Return the [X, Y] coordinate for the center point of the cell that contains the specified text.  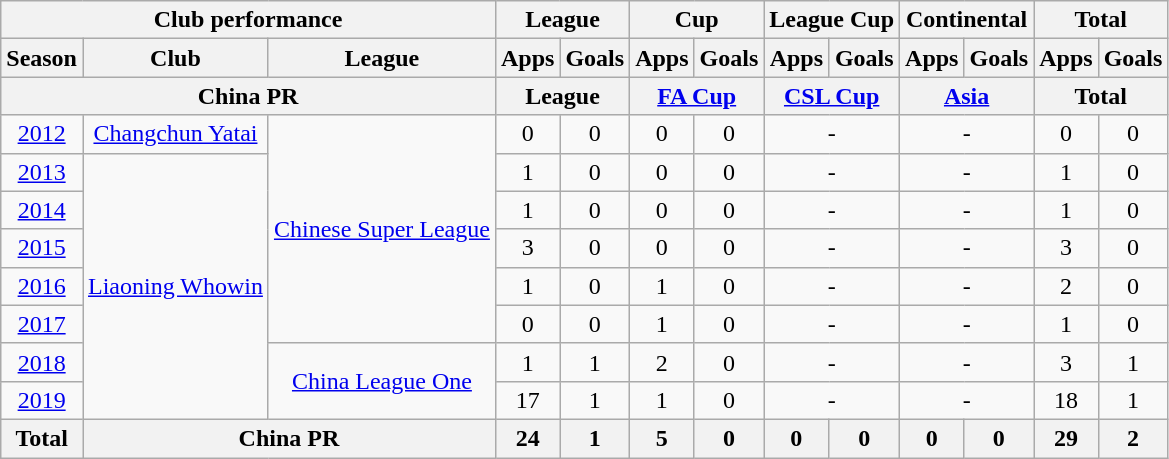
CSL Cup [832, 96]
17 [527, 400]
2015 [42, 248]
Season [42, 58]
League Cup [832, 20]
Club performance [248, 20]
Liaoning Whowin [175, 286]
Changchun Yatai [175, 134]
24 [527, 438]
Chinese Super League [382, 229]
2014 [42, 210]
5 [662, 438]
2017 [42, 324]
Club [175, 58]
Cup [697, 20]
FA Cup [697, 96]
Asia [967, 96]
2018 [42, 362]
China League One [382, 381]
2013 [42, 172]
2019 [42, 400]
Continental [967, 20]
2016 [42, 286]
29 [1066, 438]
18 [1066, 400]
2012 [42, 134]
